Identify which cell holds the provided text, then report its (X, Y) central coordinate. 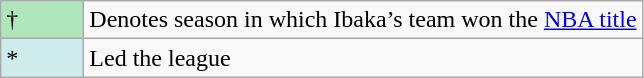
† (42, 20)
Led the league (363, 58)
* (42, 58)
Denotes season in which Ibaka’s team won the NBA title (363, 20)
